Pinpoint the cell where the given text exists, returning its (x, y) midpoint coordinate. 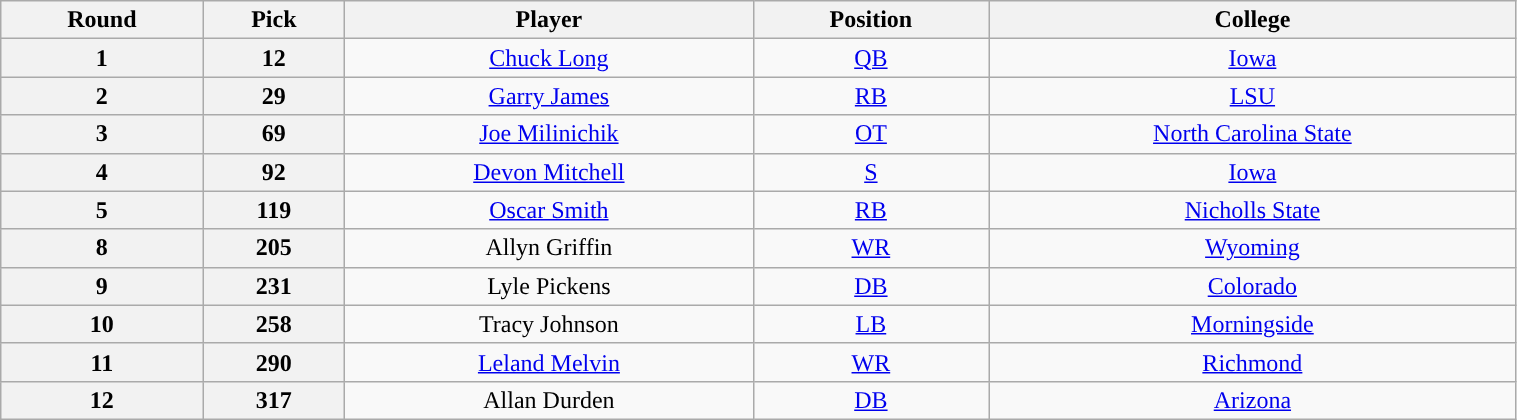
Nicholls State (1252, 210)
Allan Durden (549, 400)
Player (549, 20)
290 (274, 362)
Morningside (1252, 324)
S (871, 172)
9 (102, 286)
258 (274, 324)
8 (102, 248)
29 (274, 96)
Devon Mitchell (549, 172)
92 (274, 172)
4 (102, 172)
Richmond (1252, 362)
1 (102, 58)
Oscar Smith (549, 210)
Pick (274, 20)
Round (102, 20)
Allyn Griffin (549, 248)
Arizona (1252, 400)
College (1252, 20)
Tracy Johnson (549, 324)
OT (871, 134)
Joe Milinichik (549, 134)
3 (102, 134)
11 (102, 362)
Position (871, 20)
North Carolina State (1252, 134)
Chuck Long (549, 58)
Wyoming (1252, 248)
Colorado (1252, 286)
LSU (1252, 96)
2 (102, 96)
231 (274, 286)
QB (871, 58)
10 (102, 324)
205 (274, 248)
Garry James (549, 96)
5 (102, 210)
Lyle Pickens (549, 286)
119 (274, 210)
69 (274, 134)
LB (871, 324)
Leland Melvin (549, 362)
317 (274, 400)
